For the text-containing cell, return its midpoint in (x, y) coordinate format. 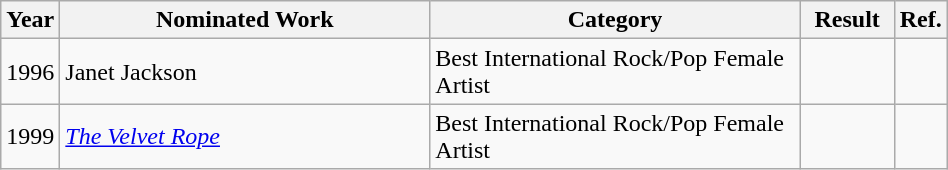
Year (30, 20)
Result (847, 20)
Category (615, 20)
Ref. (920, 20)
Nominated Work (245, 20)
The Velvet Rope (245, 136)
Janet Jackson (245, 72)
1996 (30, 72)
1999 (30, 136)
